Search for the cell housing the specified text and yield its [x, y] center coordinate. 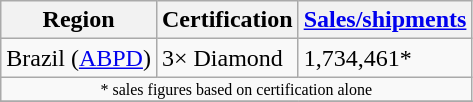
3× Diamond [227, 58]
Certification [227, 20]
* sales figures based on certification alone [236, 89]
Region [79, 20]
1,734,461* [385, 58]
Brazil (ABPD) [79, 58]
Sales/shipments [385, 20]
